Capture the cell that displays the provided text and extract its [x, y] central coordinate. 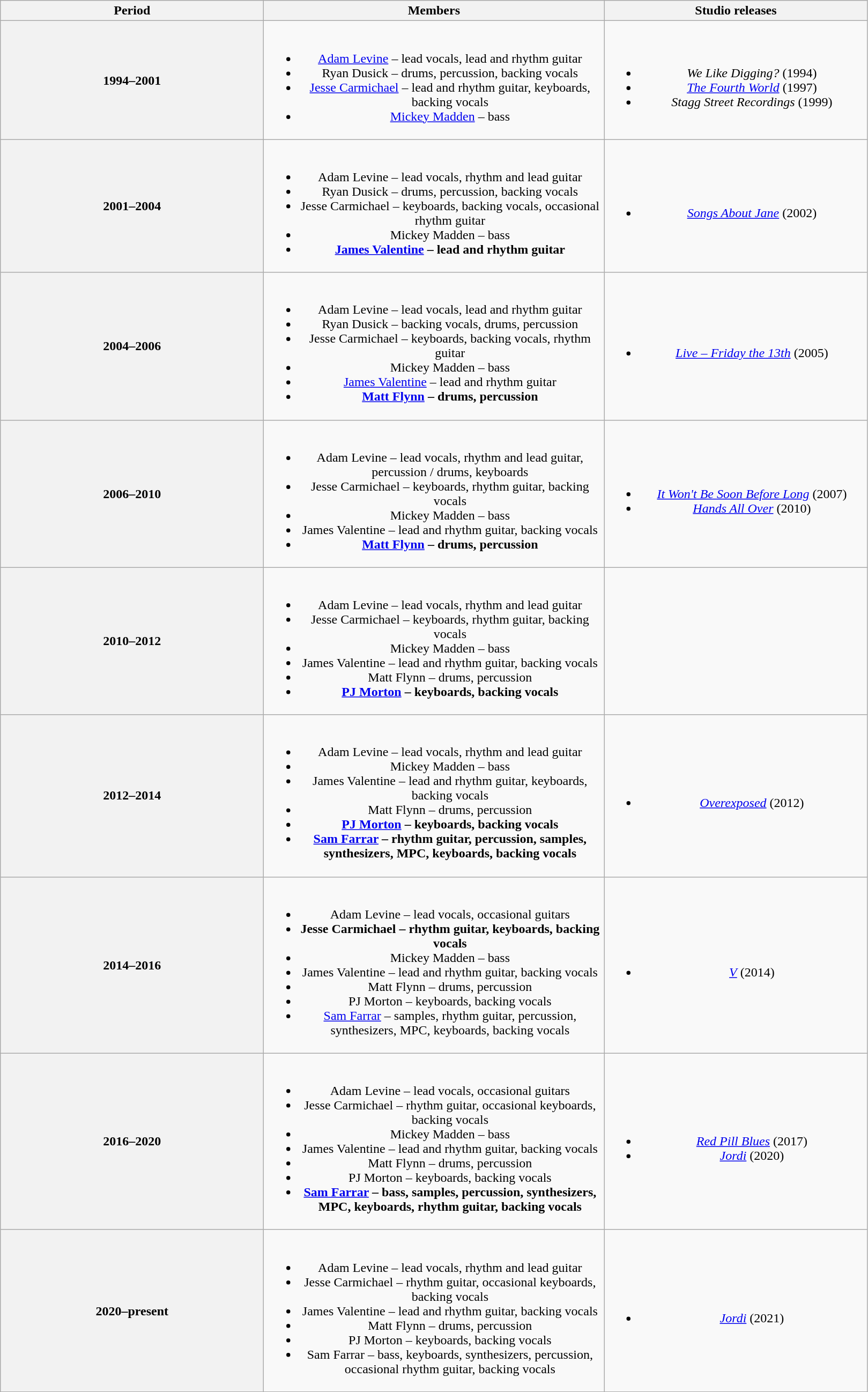
Studio releases [736, 11]
2012–2014 [132, 796]
2001–2004 [132, 206]
Live – Friday the 13th (2005) [736, 346]
2014–2016 [132, 965]
2010–2012 [132, 641]
1994–2001 [132, 80]
2004–2006 [132, 346]
Red Pill Blues (2017)Jordi (2020) [736, 1141]
We Like Digging? (1994)The Fourth World (1997)Stagg Street Recordings (1999) [736, 80]
V (2014) [736, 965]
2016–2020 [132, 1141]
Overexposed (2012) [736, 796]
It Won't Be Soon Before Long (2007)Hands All Over (2010) [736, 493]
Members [434, 11]
2020–present [132, 1310]
Songs About Jane (2002) [736, 206]
2006–2010 [132, 493]
Period [132, 11]
Jordi (2021) [736, 1310]
